Return the (x, y) coordinate for the center point of the cell that contains the specified text.  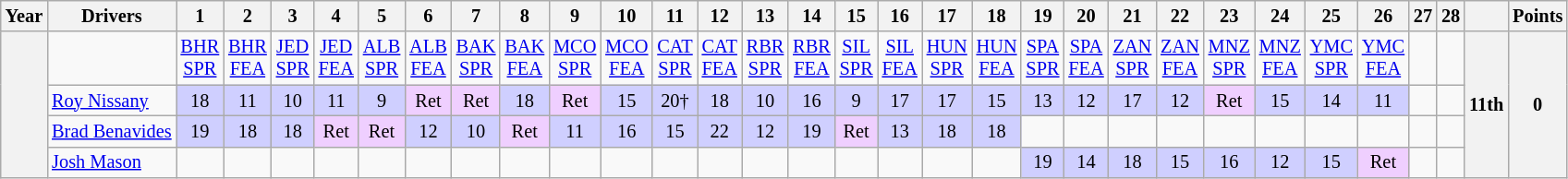
11th (1486, 105)
MNZFEA (1281, 58)
8 (525, 16)
21 (1133, 16)
JEDSPR (293, 58)
4 (336, 16)
6 (428, 16)
3 (293, 16)
CATFEA (720, 58)
24 (1281, 16)
CATSPR (675, 58)
BAKFEA (525, 58)
RBRSPR (765, 58)
SPAFEA (1086, 58)
HUNFEA (997, 58)
ZANSPR (1133, 58)
26 (1383, 16)
SILSPR (857, 58)
28 (1451, 16)
20 (1086, 16)
BAKSPR (477, 58)
Roy Nissany (111, 101)
BHRFEA (248, 58)
20† (675, 101)
27 (1423, 16)
MCOFEA (626, 58)
ZANFEA (1180, 58)
YMCSPR (1331, 58)
Brad Benavides (111, 131)
Drivers (111, 16)
2 (248, 16)
JEDFEA (336, 58)
7 (477, 16)
SPASPR (1042, 58)
25 (1331, 16)
MCOSPR (575, 58)
MNZSPR (1229, 58)
Josh Mason (111, 162)
23 (1229, 16)
0 (1538, 105)
BHRSPR (201, 58)
ALBFEA (428, 58)
ALBSPR (382, 58)
Year (24, 16)
1 (201, 16)
RBRFEA (811, 58)
HUNSPR (947, 58)
SILFEA (900, 58)
YMCFEA (1383, 58)
Points (1538, 16)
5 (382, 16)
